Provide the [X, Y] coordinate of the cell's center where the given text is located.  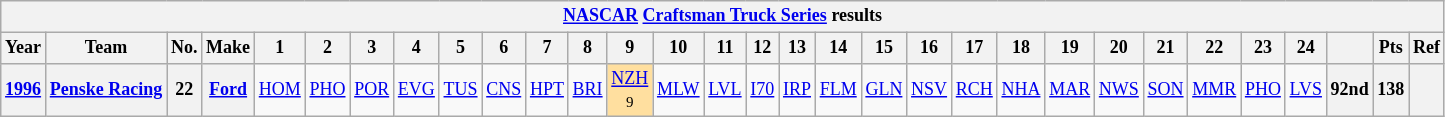
19 [1070, 48]
Penske Racing [106, 90]
GLN [884, 90]
SON [1166, 90]
23 [1264, 48]
92nd [1350, 90]
4 [417, 48]
BRI [588, 90]
3 [372, 48]
TUS [460, 90]
LVS [1306, 90]
138 [1391, 90]
Ref [1427, 48]
FLM [838, 90]
18 [1021, 48]
6 [504, 48]
10 [678, 48]
Pts [1391, 48]
13 [798, 48]
12 [762, 48]
11 [725, 48]
Year [24, 48]
NASCAR Craftsman Truck Series results [723, 16]
NHA [1021, 90]
5 [460, 48]
14 [838, 48]
15 [884, 48]
HOM [280, 90]
21 [1166, 48]
17 [974, 48]
9 [630, 48]
EVG [417, 90]
2 [328, 48]
NSV [930, 90]
No. [184, 48]
POR [372, 90]
8 [588, 48]
16 [930, 48]
LVL [725, 90]
MLW [678, 90]
CNS [504, 90]
Team [106, 48]
NZH9 [630, 90]
7 [548, 48]
MAR [1070, 90]
MMR [1214, 90]
Make [228, 48]
I70 [762, 90]
NWS [1118, 90]
IRP [798, 90]
RCH [974, 90]
20 [1118, 48]
1 [280, 48]
1996 [24, 90]
Ford [228, 90]
24 [1306, 48]
HPT [548, 90]
